For the text-containing cell, return its midpoint in [X, Y] coordinate format. 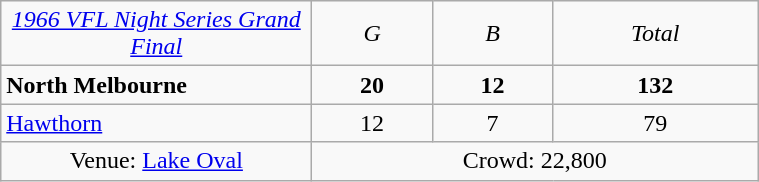
G [372, 34]
132 [656, 85]
Venue: Lake Oval [156, 161]
20 [372, 85]
North Melbourne [156, 85]
Hawthorn [156, 123]
7 [492, 123]
79 [656, 123]
Crowd: 22,800 [535, 161]
B [492, 34]
Total [656, 34]
1966 VFL Night Series Grand Final [156, 34]
